From the cell containing the given text, extract its center point as (X, Y) coordinate. 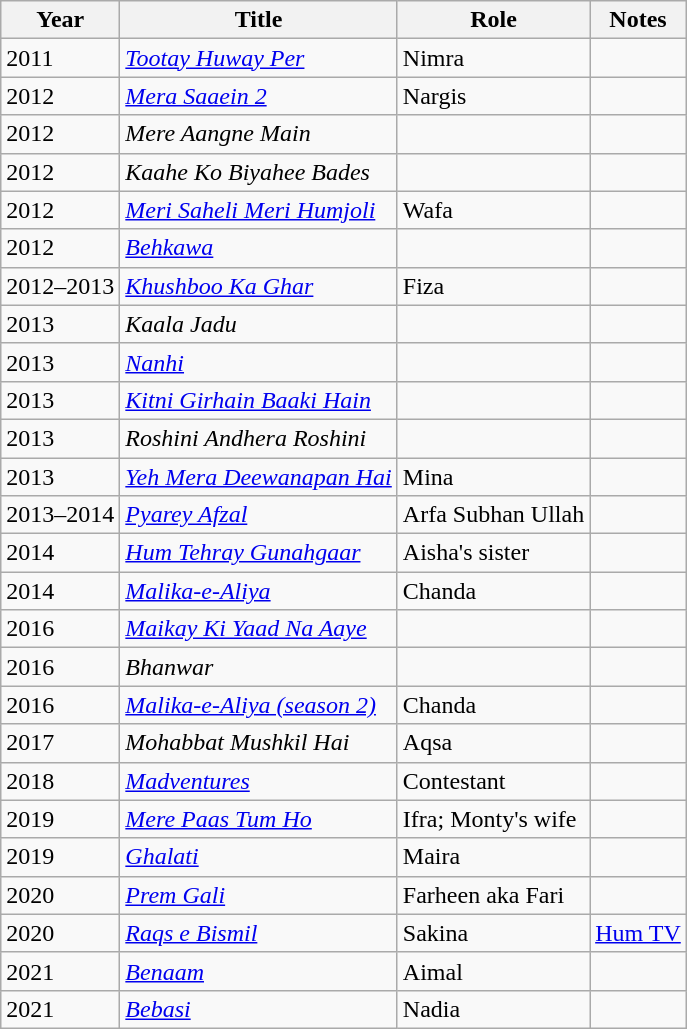
Contestant (493, 781)
Role (493, 20)
Pyarey Afzal (259, 515)
Yeh Mera Deewanapan Hai (259, 477)
Year (60, 20)
Kitni Girhain Baaki Hain (259, 400)
Ghalati (259, 857)
Tootay Huway Per (259, 58)
Nanhi (259, 362)
2018 (60, 781)
Farheen aka Fari (493, 895)
Mere Paas Tum Ho (259, 819)
Malika-e-Aliya (season 2) (259, 705)
Mere Aangne Main (259, 134)
Aimal (493, 971)
Nargis (493, 96)
2011 (60, 58)
Kaala Jadu (259, 324)
Mera Saaein 2 (259, 96)
Roshini Andhera Roshini (259, 438)
Maikay Ki Yaad Na Aaye (259, 629)
2012–2013 (60, 286)
Khushboo Ka Ghar (259, 286)
Bebasi (259, 1009)
2017 (60, 743)
Raqs e Bismil (259, 933)
Aqsa (493, 743)
Mohabbat Mushkil Hai (259, 743)
Fiza (493, 286)
Bhanwar (259, 667)
2013–2014 (60, 515)
Sakina (493, 933)
Mina (493, 477)
Kaahe Ko Biyahee Bades (259, 172)
Behkawa (259, 248)
Malika-e-Aliya (259, 591)
Wafa (493, 210)
Notes (638, 20)
Hum Tehray Gunahgaar (259, 553)
Madventures (259, 781)
Benaam (259, 971)
Meri Saheli Meri Humjoli (259, 210)
Arfa Subhan Ullah (493, 515)
Maira (493, 857)
Nimra (493, 58)
Nadia (493, 1009)
Ifra; Monty's wife (493, 819)
Aisha's sister (493, 553)
Title (259, 20)
Prem Gali (259, 895)
Hum TV (638, 933)
